Pinpoint the cell where the given text exists, returning its [x, y] midpoint coordinate. 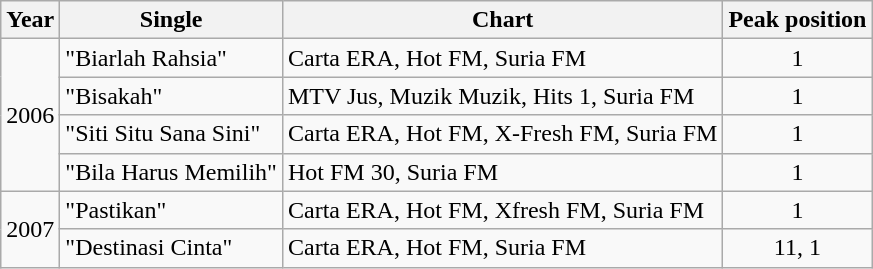
"Bila Harus Memilih" [172, 172]
Chart [502, 20]
"Pastikan" [172, 210]
"Bisakah" [172, 96]
Carta ERA, Hot FM, Xfresh FM, Suria FM [502, 210]
Carta ERA, Hot FM, X-Fresh FM, Suria FM [502, 134]
MTV Jus, Muzik Muzik, Hits 1, Suria FM [502, 96]
"Siti Situ Sana Sini" [172, 134]
Single [172, 20]
"Biarlah Rahsia" [172, 58]
11, 1 [798, 248]
"Destinasi Cinta" [172, 248]
2007 [30, 229]
2006 [30, 115]
Peak position [798, 20]
Hot FM 30, Suria FM [502, 172]
Year [30, 20]
